Return the [x, y] coordinate for the center point of the cell that contains the specified text.  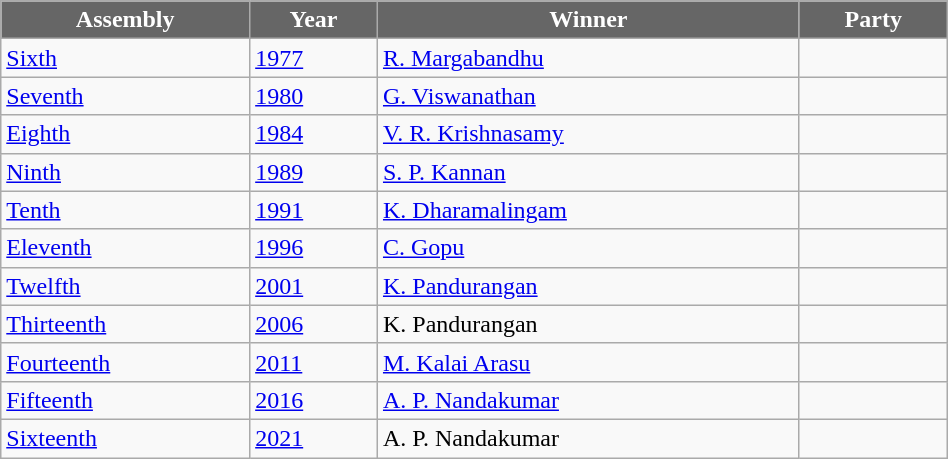
G. Viswanathan [588, 96]
R. Margabandhu [588, 58]
1977 [314, 58]
Fourteenth [126, 362]
2011 [314, 362]
Year [314, 20]
1989 [314, 172]
Fifteenth [126, 400]
Sixth [126, 58]
Sixteenth [126, 438]
Seventh [126, 96]
Tenth [126, 210]
1996 [314, 248]
2001 [314, 286]
2016 [314, 400]
M. Kalai Arasu [588, 362]
1984 [314, 134]
C. Gopu [588, 248]
2021 [314, 438]
1980 [314, 96]
Party [873, 20]
V. R. Krishnasamy [588, 134]
Twelfth [126, 286]
K. Dharamalingam [588, 210]
Thirteenth [126, 324]
1991 [314, 210]
Ninth [126, 172]
Assembly [126, 20]
S. P. Kannan [588, 172]
Winner [588, 20]
Eighth [126, 134]
Eleventh [126, 248]
2006 [314, 324]
